Identify which cell holds the provided text, then report its [X, Y] central coordinate. 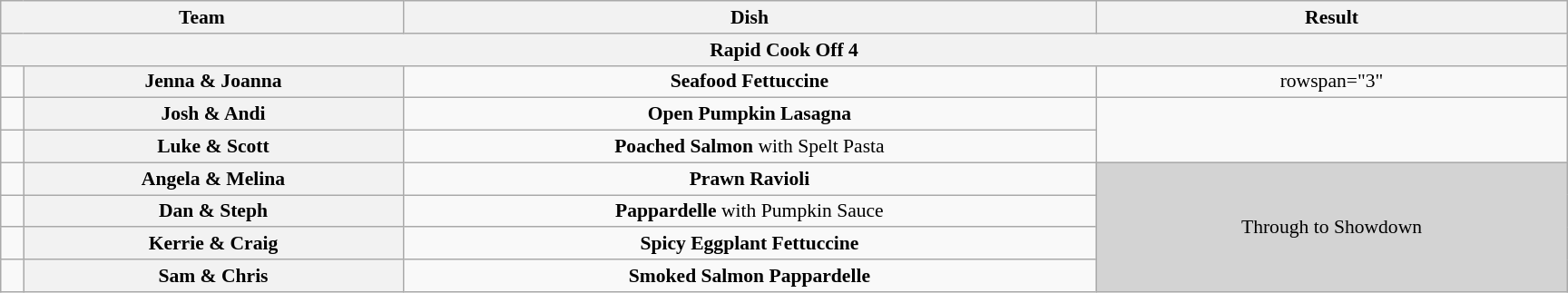
Rapid Cook Off 4 [784, 50]
Smoked Salmon Pappardelle [750, 276]
Dish [750, 17]
Spicy Eggplant Fettuccine [750, 244]
Poached Salmon with Spelt Pasta [750, 147]
Through to Showdown [1332, 227]
Kerrie & Craig [213, 244]
Luke & Scott [213, 147]
Open Pumpkin Lasagna [750, 114]
Angela & Melina [213, 179]
Pappardelle with Pumpkin Sauce [750, 211]
Seafood Fettuccine [750, 82]
Team [201, 17]
Sam & Chris [213, 276]
rowspan="3" [1332, 82]
Josh & Andi [213, 114]
Jenna & Joanna [213, 82]
Result [1332, 17]
Prawn Ravioli [750, 179]
Dan & Steph [213, 211]
